Scan for the cell matching the given text and deliver its (X, Y) coordinate at center. 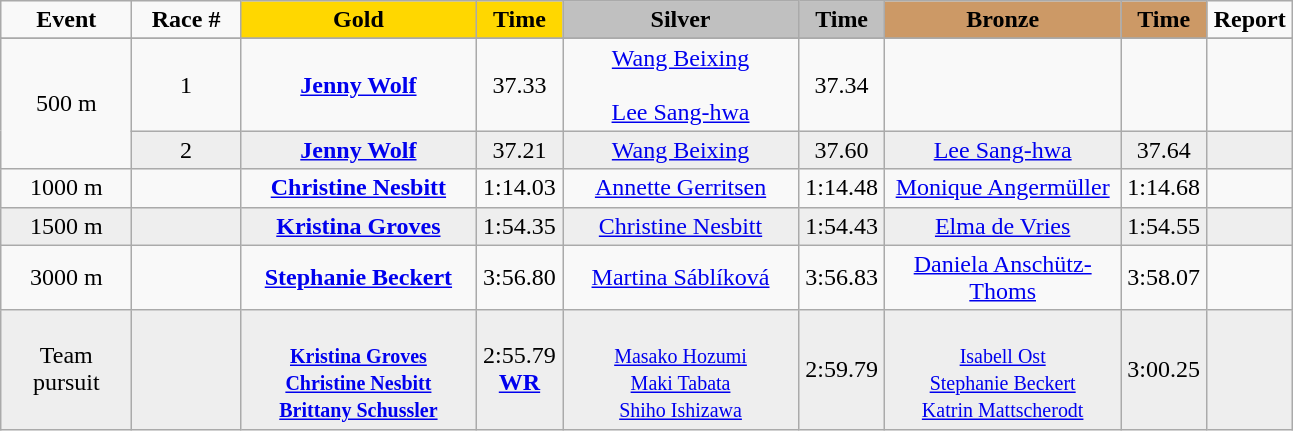
1:54.35 (519, 226)
Gold (358, 20)
1:54.43 (842, 226)
Team pursuit (66, 370)
Event (66, 20)
Kristina GrovesChristine NesbittBrittany Schussler (358, 370)
Kristina Groves (358, 226)
3000 m (66, 278)
1500 m (66, 226)
37.34 (842, 85)
Lee Sang-hwa (1003, 150)
3:56.80 (519, 278)
Isabell OstStephanie BeckertKatrin Mattscherodt (1003, 370)
3:00.25 (1164, 370)
2:59.79 (842, 370)
Martina Sáblíková (680, 278)
2 (186, 150)
1:14.68 (1164, 188)
Masako HozumiMaki TabataShiho Ishizawa (680, 370)
Report (1250, 20)
37.60 (842, 150)
Monique Angermüller (1003, 188)
37.64 (1164, 150)
1:14.03 (519, 188)
1:14.48 (842, 188)
2:55.79WR (519, 370)
Annette Gerritsen (680, 188)
Elma de Vries (1003, 226)
Daniela Anschütz-Thoms (1003, 278)
Wang Beixing (680, 150)
3:58.07 (1164, 278)
1:54.55 (1164, 226)
37.33 (519, 85)
Silver (680, 20)
3:56.83 (842, 278)
1000 m (66, 188)
37.21 (519, 150)
Wang BeixingLee Sang-hwa (680, 85)
500 m (66, 104)
1 (186, 85)
Race # (186, 20)
Bronze (1003, 20)
Stephanie Beckert (358, 278)
